Extract the [X, Y] coordinate from the center of the cell holding the provided text.  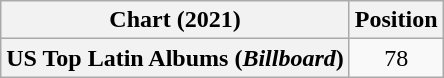
US Top Latin Albums (Billboard) [176, 58]
Position [396, 20]
78 [396, 58]
Chart (2021) [176, 20]
